Return [x, y] of the center of cell containing provided text 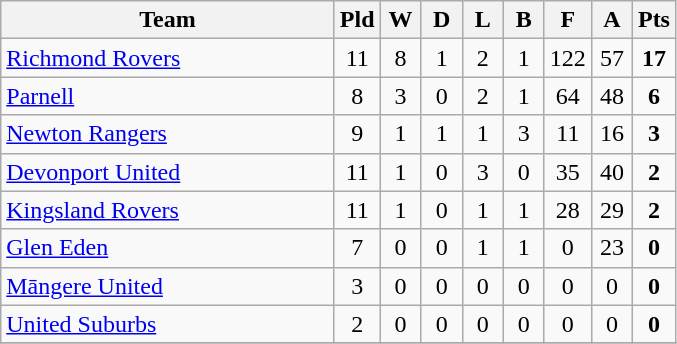
64 [568, 96]
Richmond Rovers [168, 58]
Pts [654, 20]
17 [654, 58]
29 [612, 210]
F [568, 20]
Newton Rangers [168, 134]
122 [568, 58]
Devonport United [168, 172]
United Suburbs [168, 324]
Parnell [168, 96]
28 [568, 210]
L [482, 20]
35 [568, 172]
57 [612, 58]
16 [612, 134]
9 [357, 134]
Māngere United [168, 286]
Glen Eden [168, 248]
A [612, 20]
Kingsland Rovers [168, 210]
6 [654, 96]
7 [357, 248]
48 [612, 96]
Team [168, 20]
W [400, 20]
B [524, 20]
D [442, 20]
Pld [357, 20]
40 [612, 172]
23 [612, 248]
